Find where the given text appears and provide that cell's center as [x, y] coordinate. 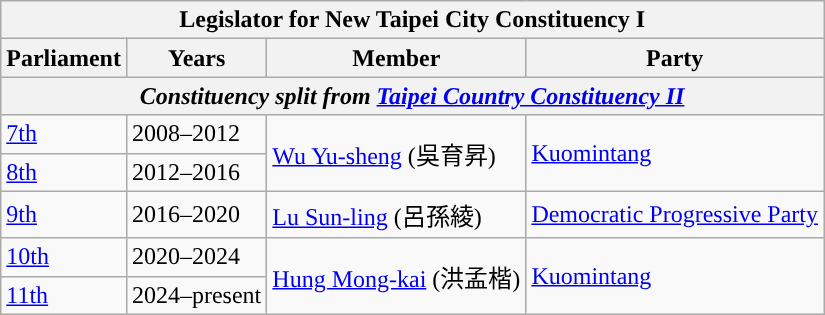
Lu Sun-ling (呂孫綾) [396, 214]
2012–2016 [196, 172]
Years [196, 58]
Hung Mong-kai (洪孟楷) [396, 276]
11th [64, 295]
Parliament [64, 58]
2008–2012 [196, 134]
Democratic Progressive Party [675, 214]
Constituency split from Taipei Country Constituency II [412, 96]
10th [64, 257]
Member [396, 58]
8th [64, 172]
2020–2024 [196, 257]
7th [64, 134]
9th [64, 214]
Legislator for New Taipei City Constituency I [412, 20]
2016–2020 [196, 214]
Party [675, 58]
Wu Yu-sheng (吳育昇) [396, 153]
2024–present [196, 295]
